Search for the cell housing the specified text and yield its [X, Y] center coordinate. 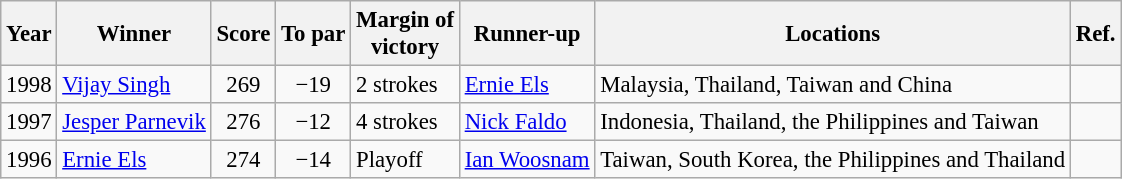
−14 [314, 160]
1998 [29, 85]
274 [244, 160]
Locations [833, 34]
Score [244, 34]
−19 [314, 85]
Indonesia, Thailand, the Philippines and Taiwan [833, 122]
Winner [134, 34]
Nick Faldo [527, 122]
269 [244, 85]
276 [244, 122]
Ian Woosnam [527, 160]
4 strokes [406, 122]
Year [29, 34]
Vijay Singh [134, 85]
To par [314, 34]
−12 [314, 122]
2 strokes [406, 85]
1996 [29, 160]
Ref. [1095, 34]
Margin ofvictory [406, 34]
Playoff [406, 160]
Taiwan, South Korea, the Philippines and Thailand [833, 160]
1997 [29, 122]
Jesper Parnevik [134, 122]
Malaysia, Thailand, Taiwan and China [833, 85]
Runner-up [527, 34]
